Detect which cell encompasses the target text, then output its (X, Y) center coordinate. 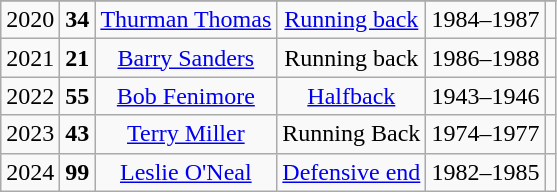
Terry Miller (186, 134)
21 (78, 58)
Running Back (352, 134)
Halfback (352, 96)
2020 (30, 20)
Bob Fenimore (186, 96)
Barry Sanders (186, 58)
99 (78, 172)
55 (78, 96)
Leslie O'Neal (186, 172)
2021 (30, 58)
1984–1987 (486, 20)
1986–1988 (486, 58)
34 (78, 20)
Thurman Thomas (186, 20)
1943–1946 (486, 96)
Defensive end (352, 172)
2023 (30, 134)
2022 (30, 96)
2024 (30, 172)
1974–1977 (486, 134)
1982–1985 (486, 172)
43 (78, 134)
